Output the [x, y] coordinate of the center of the cell containing the given text.  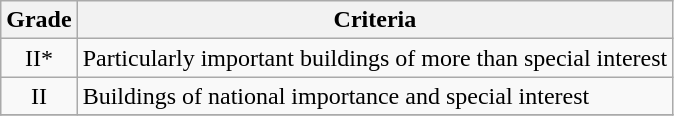
Grade [39, 20]
Buildings of national importance and special interest [375, 96]
Particularly important buildings of more than special interest [375, 58]
II* [39, 58]
Criteria [375, 20]
II [39, 96]
